Return the [X, Y] coordinate for the center point of the cell that contains the specified text.  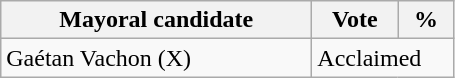
% [426, 20]
Acclaimed [383, 58]
Mayoral candidate [156, 20]
Vote [355, 20]
Gaétan Vachon (X) [156, 58]
